Scan for the cell matching the given text and deliver its [X, Y] coordinate at center. 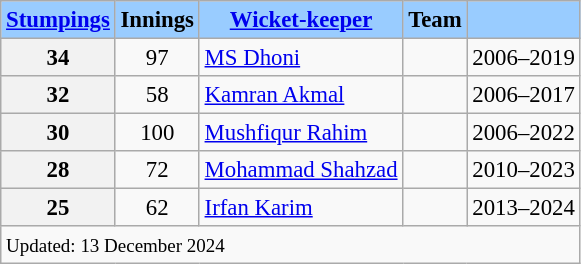
Wicket-keeper [301, 20]
30 [58, 133]
Team [435, 20]
2013–2024 [524, 208]
25 [58, 208]
Stumpings [58, 20]
34 [58, 58]
Innings [157, 20]
2006–2017 [524, 95]
58 [157, 95]
97 [157, 58]
Irfan Karim [301, 208]
2010–2023 [524, 170]
MS Dhoni [301, 58]
Mohammad Shahzad [301, 170]
Kamran Akmal [301, 95]
2006–2022 [524, 133]
32 [58, 95]
72 [157, 170]
62 [157, 208]
100 [157, 133]
28 [58, 170]
Updated: 13 December 2024 [290, 245]
2006–2019 [524, 58]
Mushfiqur Rahim [301, 133]
